Pinpoint the cell where the given text exists, returning its [X, Y] midpoint coordinate. 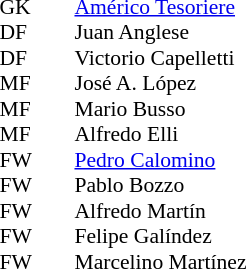
Pedro Calomino [160, 160]
Mario Busso [160, 109]
Pablo Bozzo [160, 185]
Alfredo Elli [160, 135]
Victorio Capelletti [160, 58]
Felipe Galíndez [160, 237]
Juan Anglese [160, 33]
Alfredo Martín [160, 211]
José A. López [160, 83]
